Provide the (x, y) coordinate of the cell's center where the given text is located.  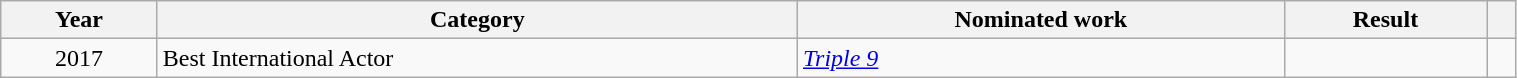
Best International Actor (477, 58)
Nominated work (1040, 20)
Category (477, 20)
Triple 9 (1040, 58)
Result (1385, 20)
2017 (79, 58)
Year (79, 20)
